Detect which cell encompasses the target text, then output its [x, y] center coordinate. 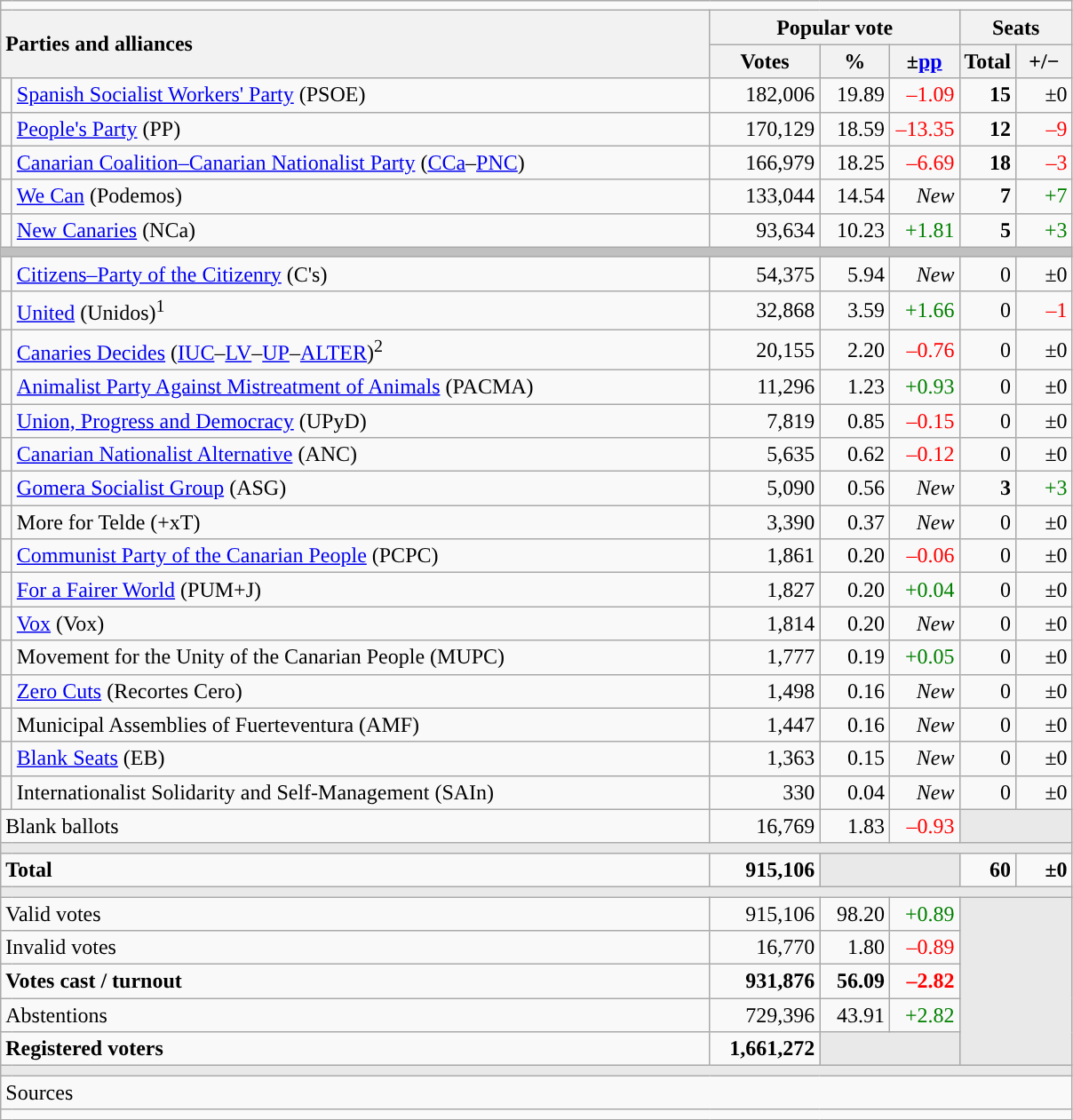
5,090 [765, 489]
–0.93 [924, 826]
18 [988, 163]
Zero Cuts (Recortes Cero) [361, 691]
Union, Progress and Democracy (UPyD) [361, 421]
Internationalist Solidarity and Self-Management (SAIn) [361, 792]
3,390 [765, 522]
–0.12 [924, 455]
Municipal Assemblies of Fuerteventura (AMF) [361, 725]
–0.06 [924, 556]
Blank ballots [355, 826]
3 [988, 489]
2.20 [854, 350]
Parties and alliances [355, 44]
19.89 [854, 95]
–1 [1045, 311]
11,296 [765, 386]
56.09 [854, 981]
Sources [536, 1092]
–0.89 [924, 948]
7 [988, 196]
931,876 [765, 981]
60 [988, 870]
±pp [924, 61]
54,375 [765, 274]
Spanish Socialist Workers' Party (PSOE) [361, 95]
170,129 [765, 129]
1,661,272 [765, 1049]
20,155 [765, 350]
166,979 [765, 163]
–2.82 [924, 981]
–1.09 [924, 95]
0.62 [854, 455]
14.54 [854, 196]
+0.93 [924, 386]
Votes cast / turnout [355, 981]
0.37 [854, 522]
Communist Party of the Canarian People (PCPC) [361, 556]
43.91 [854, 1015]
1,814 [765, 624]
–13.35 [924, 129]
0.56 [854, 489]
330 [765, 792]
We Can (Podemos) [361, 196]
729,396 [765, 1015]
Votes [765, 61]
1,827 [765, 590]
0.15 [854, 759]
1,777 [765, 657]
Vox (Vox) [361, 624]
Popular vote [835, 28]
+0.89 [924, 914]
10.23 [854, 230]
People's Party (PP) [361, 129]
18.25 [854, 163]
Gomera Socialist Group (ASG) [361, 489]
1,861 [765, 556]
3.59 [854, 311]
12 [988, 129]
–9 [1045, 129]
5,635 [765, 455]
Citizens–Party of the Citizenry (C's) [361, 274]
More for Telde (+xT) [361, 522]
32,868 [765, 311]
1,447 [765, 725]
1,363 [765, 759]
0.19 [854, 657]
Seats [1016, 28]
+2.82 [924, 1015]
0.85 [854, 421]
–3 [1045, 163]
+1.81 [924, 230]
Registered voters [355, 1049]
1.80 [854, 948]
0.04 [854, 792]
+0.04 [924, 590]
16,770 [765, 948]
15 [988, 95]
98.20 [854, 914]
1,498 [765, 691]
Canaries Decides (IUC–LV–UP–ALTER)2 [361, 350]
18.59 [854, 129]
+/− [1045, 61]
Abstentions [355, 1015]
Canarian Nationalist Alternative (ANC) [361, 455]
United (Unidos)1 [361, 311]
16,769 [765, 826]
+7 [1045, 196]
7,819 [765, 421]
182,006 [765, 95]
Invalid votes [355, 948]
5.94 [854, 274]
–6.69 [924, 163]
1.23 [854, 386]
1.83 [854, 826]
New Canaries (NCa) [361, 230]
+1.66 [924, 311]
Animalist Party Against Mistreatment of Animals (PACMA) [361, 386]
For a Fairer World (PUM+J) [361, 590]
Movement for the Unity of the Canarian People (MUPC) [361, 657]
5 [988, 230]
–0.15 [924, 421]
Valid votes [355, 914]
Blank Seats (EB) [361, 759]
133,044 [765, 196]
Canarian Coalition–Canarian Nationalist Party (CCa–PNC) [361, 163]
93,634 [765, 230]
% [854, 61]
+0.05 [924, 657]
–0.76 [924, 350]
